Extract the [X, Y] coordinate from the center of the cell holding the provided text.  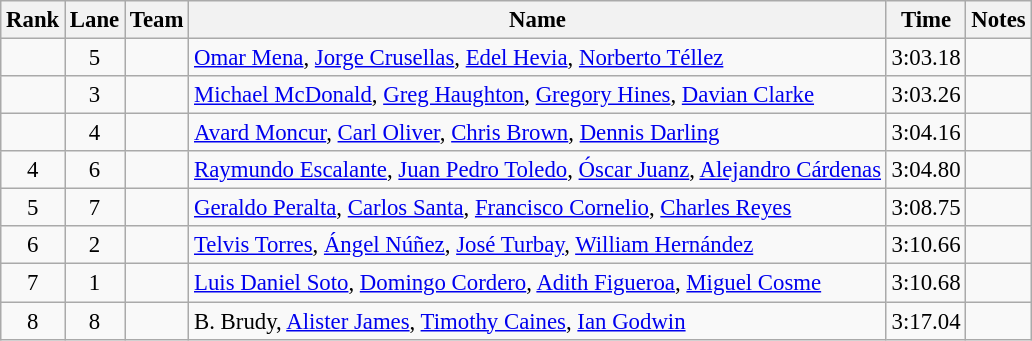
Avard Moncur, Carl Oliver, Chris Brown, Dennis Darling [538, 133]
Rank [33, 20]
3 [95, 95]
Lane [95, 20]
Telvis Torres, Ángel Núñez, José Turbay, William Hernández [538, 245]
Geraldo Peralta, Carlos Santa, Francisco Cornelio, Charles Reyes [538, 208]
Luis Daniel Soto, Domingo Cordero, Adith Figueroa, Miguel Cosme [538, 283]
3:17.04 [926, 321]
Michael McDonald, Greg Haughton, Gregory Hines, Davian Clarke [538, 95]
B. Brudy, Alister James, Timothy Caines, Ian Godwin [538, 321]
3:04.16 [926, 133]
3:08.75 [926, 208]
Raymundo Escalante, Juan Pedro Toledo, Óscar Juanz, Alejandro Cárdenas [538, 170]
Name [538, 20]
1 [95, 283]
Time [926, 20]
Omar Mena, Jorge Crusellas, Edel Hevia, Norberto Téllez [538, 58]
Team [157, 20]
Notes [998, 20]
3:03.18 [926, 58]
3:10.68 [926, 283]
3:04.80 [926, 170]
3:03.26 [926, 95]
3:10.66 [926, 245]
2 [95, 245]
